Scan for the cell matching the given text and deliver its [X, Y] coordinate at center. 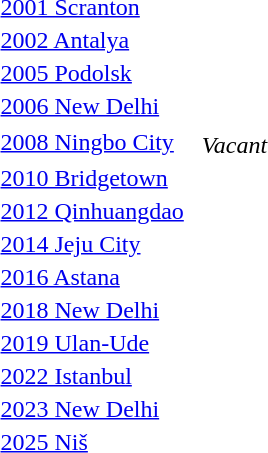
Vacant [234, 145]
